Provide the (x, y) coordinate of the cell's center where the given text is located.  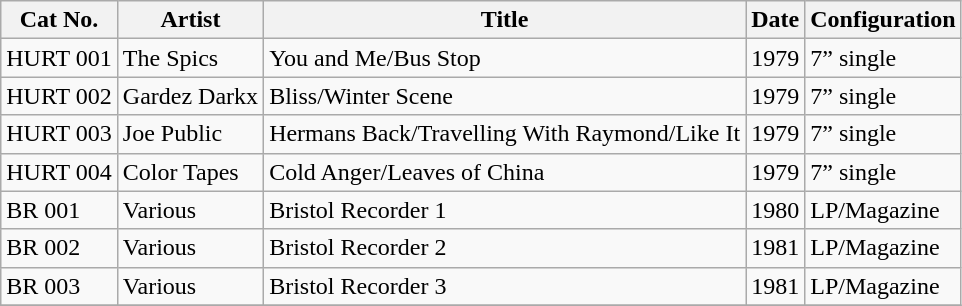
BR 001 (60, 210)
Bristol Recorder 1 (505, 210)
BR 002 (60, 248)
The Spics (190, 58)
Artist (190, 20)
You and Me/Bus Stop (505, 58)
HURT 004 (60, 172)
Configuration (883, 20)
Joe Public (190, 134)
Bliss/Winter Scene (505, 96)
Title (505, 20)
1980 (776, 210)
Color Tapes (190, 172)
Bristol Recorder 2 (505, 248)
Cold Anger/Leaves of China (505, 172)
BR 003 (60, 286)
HURT 002 (60, 96)
Hermans Back/Travelling With Raymond/Like It (505, 134)
Cat No. (60, 20)
Date (776, 20)
Gardez Darkx (190, 96)
Bristol Recorder 3 (505, 286)
HURT 003 (60, 134)
HURT 001 (60, 58)
